From the cell containing the given text, extract its center point as (X, Y) coordinate. 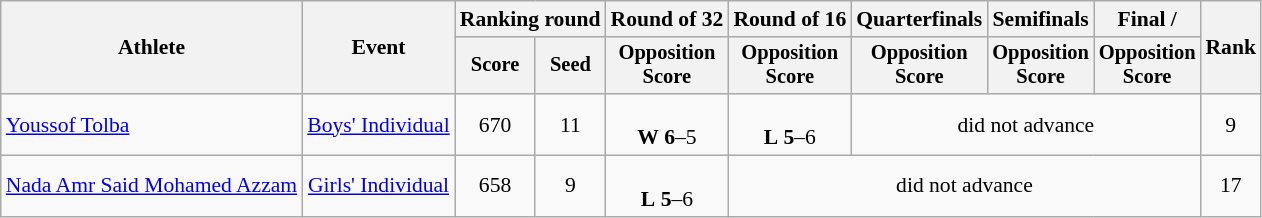
Athlete (152, 48)
Round of 32 (666, 19)
Seed (570, 66)
Boys' Individual (378, 124)
17 (1230, 186)
Rank (1230, 48)
Score (496, 66)
Youssof Tolba (152, 124)
11 (570, 124)
Event (378, 48)
W 6–5 (666, 124)
670 (496, 124)
Round of 16 (790, 19)
Ranking round (530, 19)
Nada Amr Said Mohamed Azzam (152, 186)
Girls' Individual (378, 186)
658 (496, 186)
Semifinals (1040, 19)
Quarterfinals (919, 19)
Final / (1148, 19)
